For the text-containing cell, return its midpoint in (x, y) coordinate format. 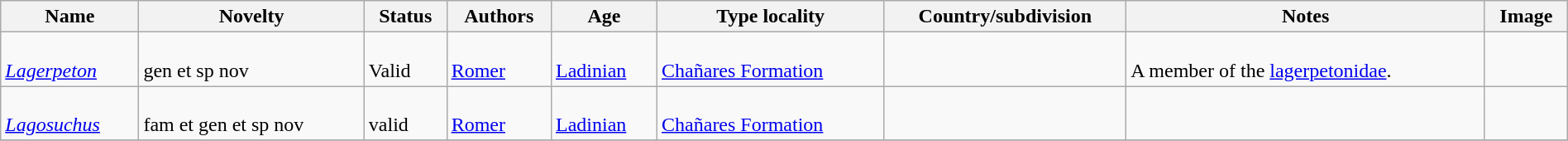
Lagosuchus (69, 113)
Image (1526, 17)
Novelty (251, 17)
Country/subdivision (1006, 17)
Age (604, 17)
Valid (405, 60)
gen et sp nov (251, 60)
Lagerpeton (69, 60)
fam et gen et sp nov (251, 113)
Name (69, 17)
A member of the lagerpetonidae. (1306, 60)
Type locality (771, 17)
Status (405, 17)
Notes (1306, 17)
valid (405, 113)
Authors (499, 17)
